Output the (x, y) coordinate of the center of the cell containing the given text.  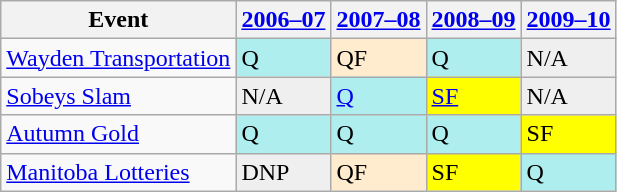
Sobeys Slam (118, 96)
Wayden Transportation (118, 58)
Manitoba Lotteries (118, 172)
2007–08 (378, 20)
2006–07 (284, 20)
Event (118, 20)
Autumn Gold (118, 134)
2009–10 (568, 20)
DNP (284, 172)
2008–09 (474, 20)
